Return [X, Y] of the center of cell containing provided text 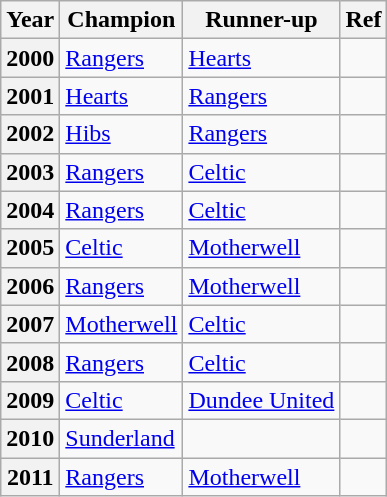
2007 [30, 324]
Runner-up [262, 20]
2001 [30, 96]
2010 [30, 438]
2005 [30, 248]
Dundee United [262, 400]
2003 [30, 172]
2011 [30, 477]
Hibs [122, 134]
Year [30, 20]
2008 [30, 362]
2006 [30, 286]
Sunderland [122, 438]
2004 [30, 210]
2009 [30, 400]
2002 [30, 134]
Champion [122, 20]
2000 [30, 58]
Ref [364, 20]
